Return (x, y) of the center of cell containing provided text 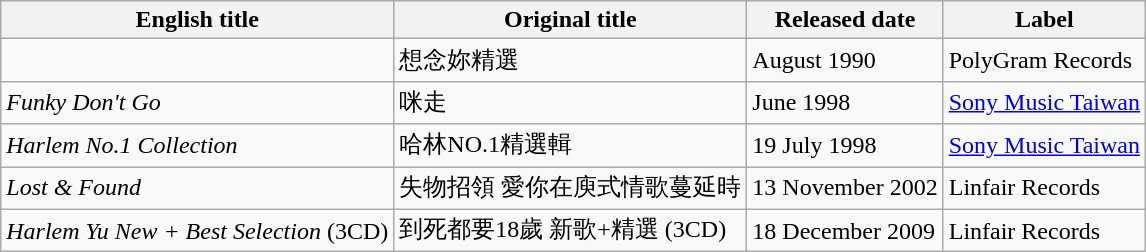
咪走 (570, 102)
August 1990 (845, 60)
18 December 2009 (845, 230)
June 1998 (845, 102)
哈林NO.1精選輯 (570, 146)
想念妳精選 (570, 60)
English title (198, 20)
Label (1044, 20)
Funky Don't Go (198, 102)
Lost & Found (198, 188)
19 July 1998 (845, 146)
Original title (570, 20)
失物招領 愛你在庾式情歌蔓延時 (570, 188)
Harlem Yu New + Best Selection (3CD) (198, 230)
PolyGram Records (1044, 60)
到死都要18歲 新歌+精選 (3CD) (570, 230)
Released date (845, 20)
13 November 2002 (845, 188)
Harlem No.1 Collection (198, 146)
